Provide the (x, y) coordinate of the cell's center where the given text is located.  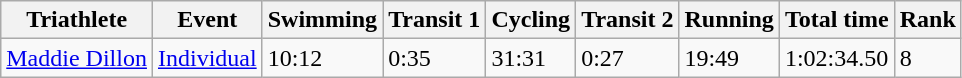
Running (729, 20)
Rank (928, 20)
Individual (207, 58)
10:12 (322, 58)
Event (207, 20)
Triathlete (77, 20)
31:31 (531, 58)
Swimming (322, 20)
8 (928, 58)
Maddie Dillon (77, 58)
19:49 (729, 58)
Total time (836, 20)
Transit 2 (628, 20)
1:02:34.50 (836, 58)
Cycling (531, 20)
0:35 (434, 58)
Transit 1 (434, 20)
0:27 (628, 58)
